Search for the cell housing the specified text and yield its (X, Y) center coordinate. 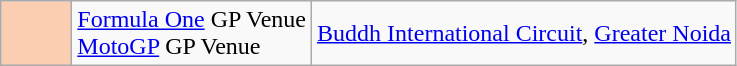
Formula One GP VenueMotoGP GP Venue (192, 34)
Buddh International Circuit, Greater Noida (524, 34)
